Scan for the cell matching the given text and deliver its (X, Y) coordinate at center. 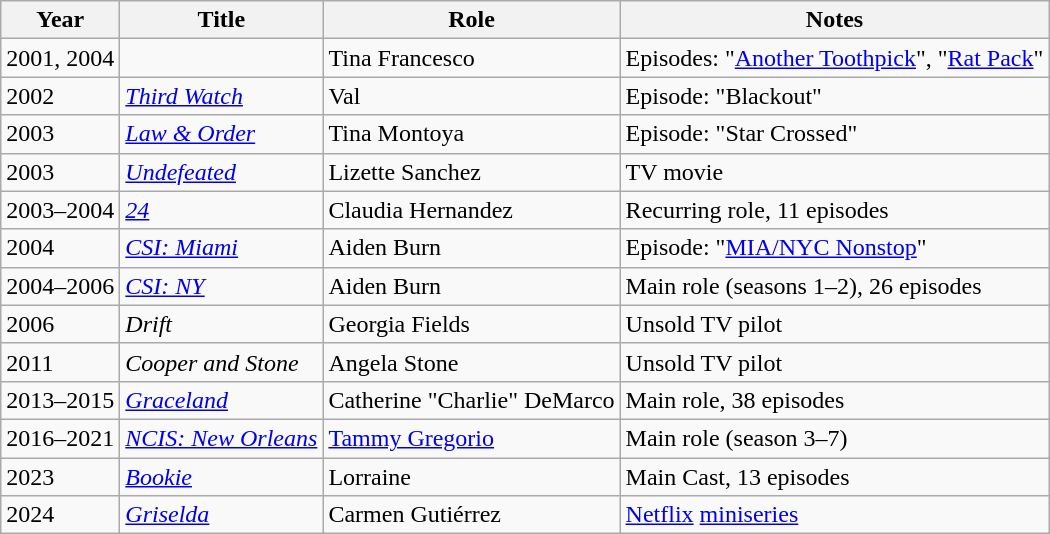
2003–2004 (60, 210)
Law & Order (222, 134)
Third Watch (222, 96)
Year (60, 20)
Bookie (222, 477)
Role (472, 20)
Tammy Gregorio (472, 438)
Lorraine (472, 477)
2001, 2004 (60, 58)
2024 (60, 515)
Episodes: "Another Toothpick", "Rat Pack" (834, 58)
Netflix miniseries (834, 515)
Carmen Gutiérrez (472, 515)
Main role (season 3–7) (834, 438)
Main Cast, 13 episodes (834, 477)
2013–2015 (60, 400)
CSI: NY (222, 286)
Angela Stone (472, 362)
Georgia Fields (472, 324)
Val (472, 96)
Tina Montoya (472, 134)
Title (222, 20)
Lizette Sanchez (472, 172)
2023 (60, 477)
2004 (60, 248)
Episode: "MIA/NYC Nonstop" (834, 248)
Main role, 38 episodes (834, 400)
2016–2021 (60, 438)
Drift (222, 324)
Episode: "Star Crossed" (834, 134)
Recurring role, 11 episodes (834, 210)
2011 (60, 362)
Catherine "Charlie" DeMarco (472, 400)
TV movie (834, 172)
Episode: "Blackout" (834, 96)
2006 (60, 324)
Griselda (222, 515)
NCIS: New Orleans (222, 438)
2004–2006 (60, 286)
2002 (60, 96)
Main role (seasons 1–2), 26 episodes (834, 286)
Graceland (222, 400)
Cooper and Stone (222, 362)
24 (222, 210)
CSI: Miami (222, 248)
Claudia Hernandez (472, 210)
Notes (834, 20)
Tina Francesco (472, 58)
Undefeated (222, 172)
